Scan for the cell matching the given text and deliver its [x, y] coordinate at center. 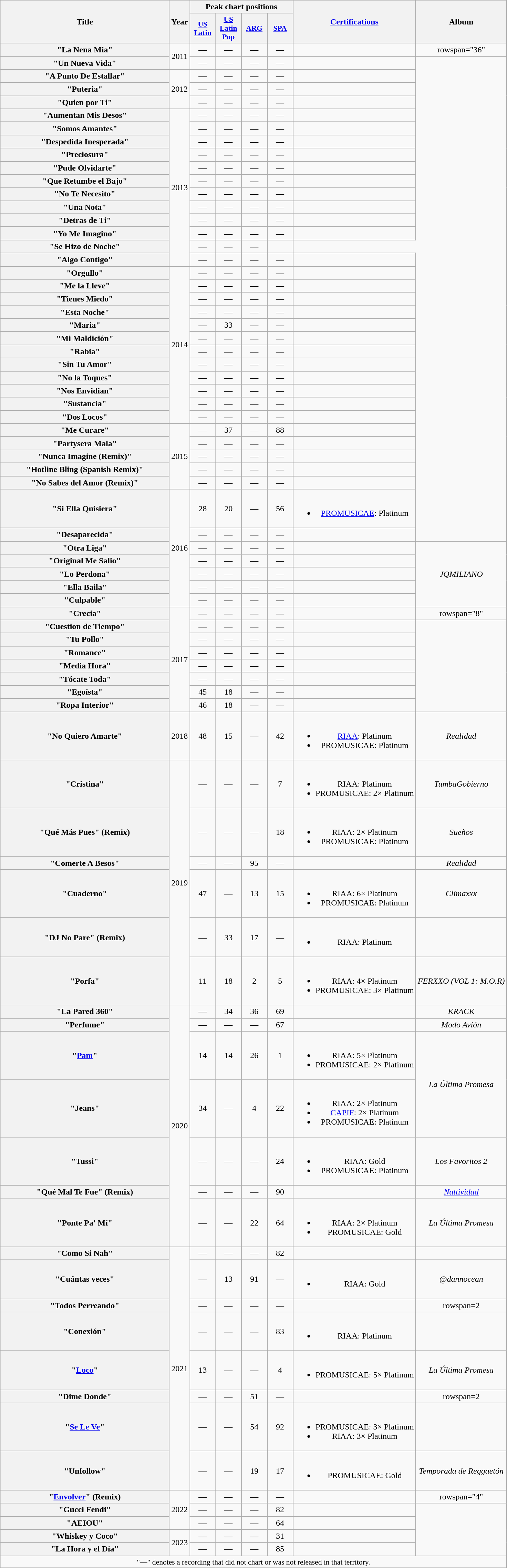
RIAA: Gold [354, 1279]
"Ponte Pa' Mí" [85, 1222]
"AEIOU" [85, 1523]
19 [254, 1470]
"Detras de Ti" [85, 220]
"No Te Necesito" [85, 194]
RIAA: 4× Platinum PROMUSICAE: 3× Platinum [354, 981]
TumbaGobierno [461, 784]
"La Pared 360" [85, 1012]
"Qué Más Pues" (Remix) [85, 832]
Album [461, 22]
"Dime Donde" [85, 1396]
"No la Toques" [85, 378]
2012 [180, 89]
56 [280, 509]
"Maria" [85, 325]
"Partysera Mala" [85, 443]
"Puteria" [85, 89]
67 [280, 1025]
"Lo Perdona" [85, 574]
"Sin Tu Amor" [85, 365]
26 [254, 1055]
"No Sabes del Amor (Remix)" [85, 483]
SPA [280, 28]
42 [280, 736]
@dannocean [461, 1279]
"La Nena Mia" [85, 50]
36 [254, 1012]
"Orgullo" [85, 273]
2011 [180, 56]
"Envolver" (Remix) [85, 1497]
"Crecia" [85, 613]
"Me la Lleve" [85, 286]
"Perfume" [85, 1025]
RIAA: 2× Platinum CAPIF: 2× PlatinumPROMUSICAE: Platinum [354, 1108]
Climaxxx [461, 894]
"Pude Olvidarte" [85, 168]
"Ropa Interior" [85, 705]
"No Quiero Amarte" [85, 736]
"Unfollow" [85, 1470]
RIAA: 6× Platinum PROMUSICAE: Platinum [354, 894]
JQMILIANO [461, 574]
"Todos Perreando" [85, 1305]
ARG [254, 28]
RIAA: 5× Platinum PROMUSICAE: 2× Platinum [354, 1055]
51 [254, 1396]
Certifications [354, 22]
2016 [180, 548]
"Desaparecida" [85, 535]
PROMUSICAE: Platinum [354, 509]
RIAA: Platinum PROMUSICAE: 2× Platinum [354, 784]
1 [280, 1055]
"Preciosura" [85, 155]
"Loco" [85, 1371]
"Algo Contigo" [85, 259]
"Tienes Miedo" [85, 299]
2014 [180, 345]
Nattividad [461, 1192]
"Tócate Toda" [85, 679]
"Original Me Salio" [85, 561]
Los Favoritos 2 [461, 1161]
"La Hora y el Día" [85, 1549]
"Aumentan Mis Desos" [85, 115]
"Media Hora" [85, 666]
"Dos Locos" [85, 417]
FERXXO (VOL 1: M.O.R) [461, 981]
"Comerte A Besos" [85, 863]
46 [203, 705]
37 [229, 430]
"Otra Liga" [85, 548]
2019 [180, 883]
"Que Retumbe el Bajo" [85, 181]
"Si Ella Quisiera" [85, 509]
KRACK [461, 1012]
2013 [180, 187]
"Mi Maldición" [85, 338]
2021 [180, 1368]
"Culpable" [85, 600]
"Ella Baila" [85, 587]
"Cuaderno" [85, 894]
2015 [180, 456]
rowspan="4" [461, 1497]
85 [280, 1549]
"—" denotes a recording that did not chart or was not released in that territory. [253, 1562]
"Un Nueva Vida" [85, 63]
83 [280, 1331]
"Se Hizo de Noche" [85, 246]
88 [280, 430]
91 [254, 1279]
20 [229, 509]
2017 [180, 659]
"Como Si Nah" [85, 1253]
RIAA: 2× Platinum PROMUSICAE: Platinum [354, 832]
"Hotline Bling (Spanish Remix)" [85, 469]
"DJ No Pare" (Remix) [85, 937]
2 [254, 981]
28 [203, 509]
2023 [180, 1543]
USLatinPop [229, 28]
"Se Le Ve" [85, 1427]
"Pam" [85, 1055]
24 [280, 1161]
"Tu Pollo" [85, 639]
5 [280, 981]
RIAA: Gold PROMUSICAE: Platinum [354, 1161]
Sueños [461, 832]
"Whiskey y Coco" [85, 1536]
Temporada de Reggaetón [461, 1470]
69 [280, 1012]
"Jeans" [85, 1108]
"Porfa" [85, 981]
95 [254, 863]
90 [280, 1192]
"Gucci Fendi" [85, 1510]
"Cuántas veces" [85, 1279]
31 [280, 1536]
"Tussi" [85, 1161]
7 [280, 784]
"Somos Amantes" [85, 129]
RIAA: Platinum PROMUSICAE: Platinum [354, 736]
Modo Avión [461, 1025]
"Cuestion de Tiempo" [85, 626]
2018 [180, 736]
"Quien por Ti" [85, 102]
PROMUSICAE: Gold [354, 1470]
11 [203, 981]
2022 [180, 1510]
92 [280, 1427]
2020 [180, 1126]
54 [254, 1427]
"Sustancia" [85, 404]
Title [85, 22]
47 [203, 894]
"Me Curare" [85, 430]
"Egoísta" [85, 692]
"Una Nota" [85, 207]
rowspan="36" [461, 50]
"Yo Me Imagino" [85, 233]
48 [203, 736]
Peak chart positions [241, 7]
"Qué Mal Te Fue" (Remix) [85, 1192]
"Nunca Imagine (Remix)" [85, 456]
45 [203, 692]
USLatin [203, 28]
"Cristina" [85, 784]
RIAA: 2× Platinum PROMUSICAE: Gold [354, 1222]
rowspan="8" [461, 613]
"Conexión" [85, 1331]
"Nos Envidian" [85, 391]
"Despedida Inesperada" [85, 142]
"Rabia" [85, 351]
PROMUSICAE: 3× PlatinumRIAA: 3× Platinum [354, 1427]
"Esta Noche" [85, 312]
"A Punto De Estallar" [85, 76]
"Romance" [85, 653]
PROMUSICAE: 5× Platinum [354, 1371]
Year [180, 22]
